Find where the given text appears and provide that cell's center as (X, Y) coordinate. 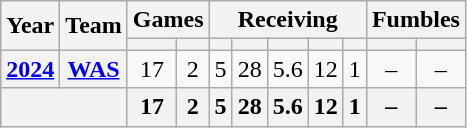
Team (94, 26)
Games (168, 20)
Fumbles (416, 20)
Year (30, 26)
WAS (94, 69)
Receiving (288, 20)
2024 (30, 69)
